Capture the cell that displays the provided text and extract its (x, y) central coordinate. 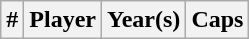
# (12, 20)
Player (63, 20)
Year(s) (144, 20)
Caps (218, 20)
